Scan for the cell matching the given text and deliver its (x, y) coordinate at center. 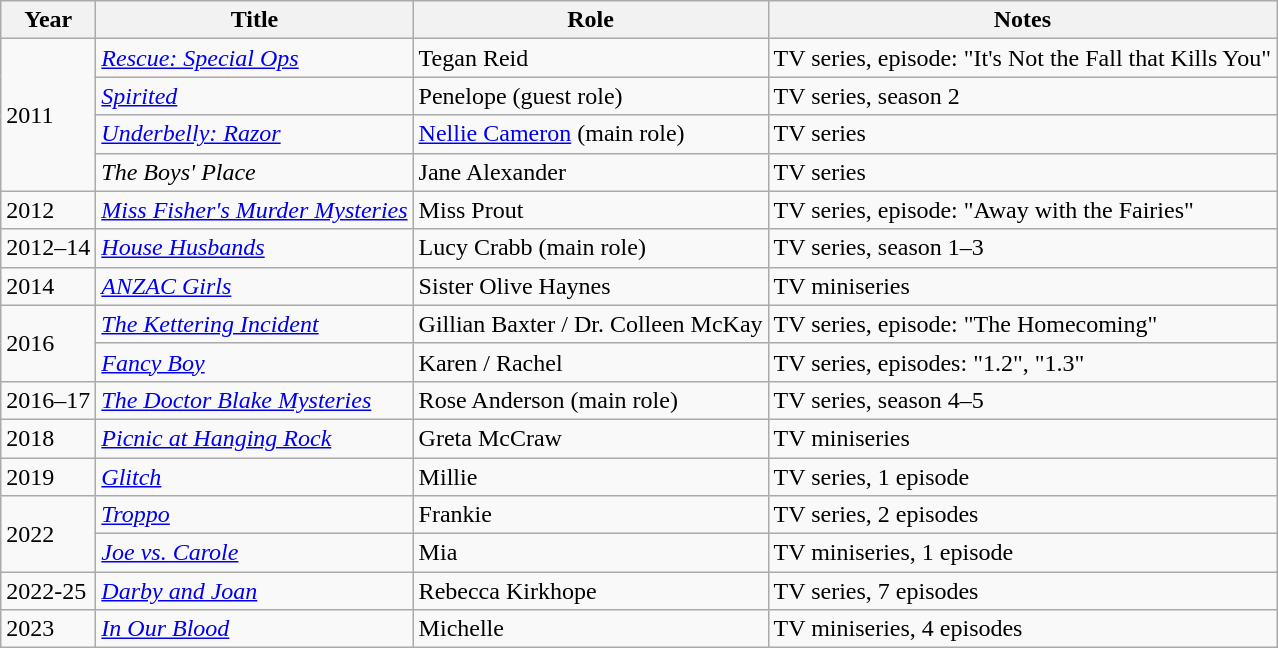
TV series, season 2 (1022, 96)
Rose Anderson (main role) (590, 400)
Miss Prout (590, 210)
TV series, 1 episode (1022, 477)
Glitch (254, 477)
Tegan Reid (590, 58)
TV series, season 4–5 (1022, 400)
2019 (48, 477)
Spirited (254, 96)
Sister Olive Haynes (590, 286)
Frankie (590, 515)
Joe vs. Carole (254, 553)
The Boys' Place (254, 172)
Fancy Boy (254, 362)
2012 (48, 210)
Penelope (guest role) (590, 96)
Role (590, 20)
2022-25 (48, 591)
Michelle (590, 629)
Jane Alexander (590, 172)
Rescue: Special Ops (254, 58)
House Husbands (254, 248)
TV series, episodes: "1.2", "1.3" (1022, 362)
TV series, 2 episodes (1022, 515)
Mia (590, 553)
Picnic at Hanging Rock (254, 438)
Greta McCraw (590, 438)
Millie (590, 477)
Darby and Joan (254, 591)
2022 (48, 534)
Lucy Crabb (main role) (590, 248)
2014 (48, 286)
Title (254, 20)
Gillian Baxter / Dr. Colleen McKay (590, 324)
TV series, 7 episodes (1022, 591)
The Doctor Blake Mysteries (254, 400)
2016 (48, 343)
2023 (48, 629)
TV miniseries, 4 episodes (1022, 629)
Nellie Cameron (main role) (590, 134)
Karen / Rachel (590, 362)
2018 (48, 438)
TV miniseries, 1 episode (1022, 553)
TV series, season 1–3 (1022, 248)
Underbelly: Razor (254, 134)
In Our Blood (254, 629)
The Kettering Incident (254, 324)
TV series, episode: "It's Not the Fall that Kills You" (1022, 58)
2012–14 (48, 248)
Rebecca Kirkhope (590, 591)
Miss Fisher's Murder Mysteries (254, 210)
2011 (48, 115)
ANZAC Girls (254, 286)
Year (48, 20)
TV series, episode: "The Homecoming" (1022, 324)
Troppo (254, 515)
2016–17 (48, 400)
Notes (1022, 20)
TV series, episode: "Away with the Fairies" (1022, 210)
